Identify which cell holds the provided text, then report its [X, Y] central coordinate. 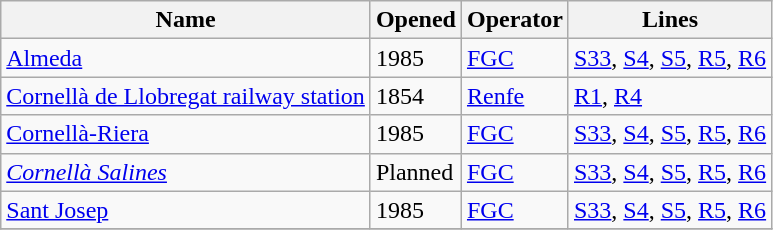
Cornellà de Llobregat railway station [186, 96]
Sant Josep [186, 210]
Lines [670, 20]
Renfe [514, 96]
Opened [416, 20]
Almeda [186, 58]
R1, R4 [670, 96]
Operator [514, 20]
Name [186, 20]
Cornellà-Riera [186, 134]
1854 [416, 96]
Cornellà Salines [186, 172]
Planned [416, 172]
